Output the [x, y] coordinate of the center of the cell containing the given text.  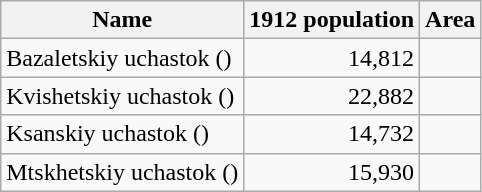
Name [122, 20]
Kvishetskiy uchastok () [122, 96]
Mtskhetskiy uchastok () [122, 172]
22,882 [332, 96]
15,930 [332, 172]
14,732 [332, 134]
14,812 [332, 58]
1912 population [332, 20]
Area [450, 20]
Bazaletskiy uchastok () [122, 58]
Ksanskiy uchastok () [122, 134]
